Extract the (X, Y) coordinate from the center of the cell holding the provided text.  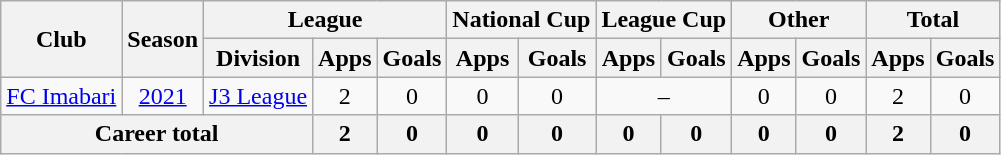
FC Imabari (62, 96)
Club (62, 39)
League Cup (664, 20)
Other (799, 20)
National Cup (522, 20)
Season (163, 39)
Total (933, 20)
Division (258, 58)
League (326, 20)
J3 League (258, 96)
2021 (163, 96)
– (664, 96)
Career total (157, 134)
